Locate the cell with the specified text and output its (x, y) center coordinate. 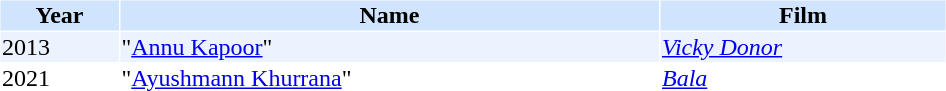
Name (390, 15)
Vicky Donor (802, 47)
"Annu Kapoor" (390, 47)
2013 (59, 47)
Film (802, 15)
Year (59, 15)
